Output the [x, y] coordinate of the center of the cell containing the given text.  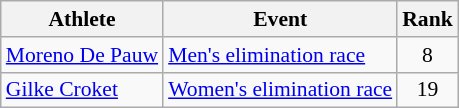
Moreno De Pauw [82, 55]
19 [428, 90]
8 [428, 55]
Gilke Croket [82, 90]
Event [280, 19]
Athlete [82, 19]
Rank [428, 19]
Men's elimination race [280, 55]
Women's elimination race [280, 90]
